Provide the [X, Y] coordinate of the cell's center where the given text is located.  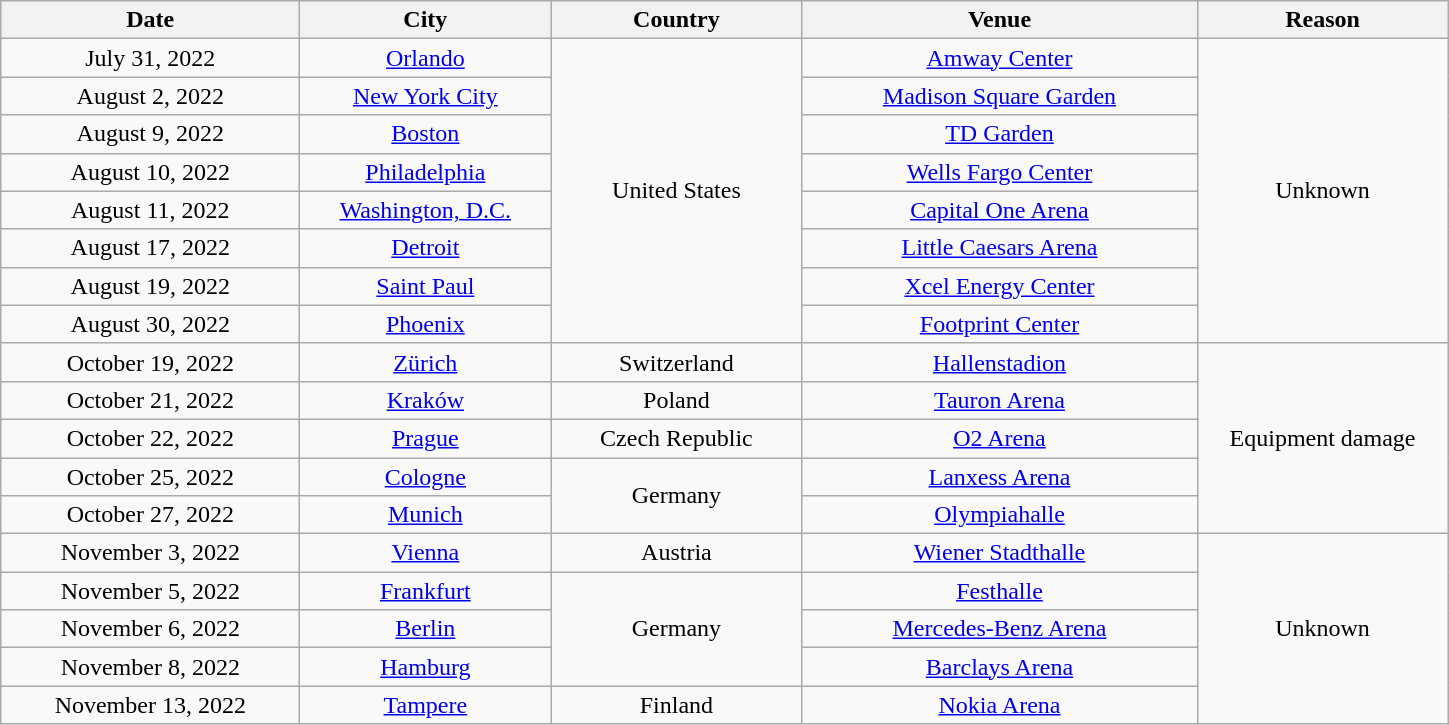
Orlando [426, 58]
Prague [426, 438]
Little Caesars Arena [1000, 248]
Hamburg [426, 667]
Berlin [426, 629]
Austria [676, 553]
August 10, 2022 [150, 172]
August 2, 2022 [150, 96]
Equipment damage [1322, 438]
Detroit [426, 248]
November 3, 2022 [150, 553]
Cologne [426, 477]
November 6, 2022 [150, 629]
November 5, 2022 [150, 591]
Finland [676, 705]
Switzerland [676, 362]
November 8, 2022 [150, 667]
Madison Square Garden [1000, 96]
Boston [426, 134]
City [426, 20]
July 31, 2022 [150, 58]
October 19, 2022 [150, 362]
Vienna [426, 553]
Olympiahalle [1000, 515]
Barclays Arena [1000, 667]
August 19, 2022 [150, 286]
November 13, 2022 [150, 705]
Munich [426, 515]
August 17, 2022 [150, 248]
Washington, D.C. [426, 210]
Czech Republic [676, 438]
Lanxess Arena [1000, 477]
October 22, 2022 [150, 438]
New York City [426, 96]
O2 Arena [1000, 438]
United States [676, 191]
Philadelphia [426, 172]
Tampere [426, 705]
August 9, 2022 [150, 134]
Venue [1000, 20]
Poland [676, 400]
Hallenstadion [1000, 362]
Kraków [426, 400]
August 11, 2022 [150, 210]
Frankfurt [426, 591]
Tauron Arena [1000, 400]
Wiener Stadthalle [1000, 553]
Capital One Arena [1000, 210]
Zürich [426, 362]
Xcel Energy Center [1000, 286]
Nokia Arena [1000, 705]
Wells Fargo Center [1000, 172]
Mercedes-Benz Arena [1000, 629]
Festhalle [1000, 591]
August 30, 2022 [150, 324]
October 27, 2022 [150, 515]
Footprint Center [1000, 324]
October 25, 2022 [150, 477]
Reason [1322, 20]
Phoenix [426, 324]
Date [150, 20]
October 21, 2022 [150, 400]
Country [676, 20]
Amway Center [1000, 58]
Saint Paul [426, 286]
TD Garden [1000, 134]
